Find where the given text appears and provide that cell's center as (x, y) coordinate. 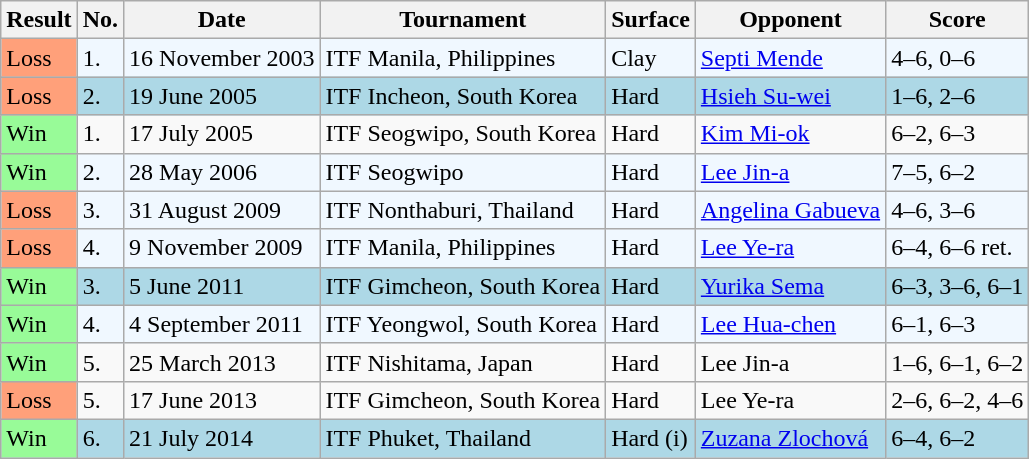
21 July 2014 (222, 438)
19 June 2005 (222, 96)
Hard (i) (651, 438)
ITF Nonthaburi, Thailand (463, 210)
6–3, 3–6, 6–1 (958, 286)
Clay (651, 58)
Lee Hua-chen (790, 324)
6. (100, 438)
Opponent (790, 20)
Yurika Sema (790, 286)
17 July 2005 (222, 134)
Score (958, 20)
25 March 2013 (222, 362)
6–1, 6–3 (958, 324)
4–6, 0–6 (958, 58)
ITF Seogwipo, South Korea (463, 134)
ITF Incheon, South Korea (463, 96)
Surface (651, 20)
Kim Mi-ok (790, 134)
17 June 2013 (222, 400)
4–6, 3–6 (958, 210)
6–4, 6–2 (958, 438)
ITF Yeongwol, South Korea (463, 324)
1–6, 6–1, 6–2 (958, 362)
Septi Mende (790, 58)
ITF Nishitama, Japan (463, 362)
7–5, 6–2 (958, 172)
2–6, 6–2, 4–6 (958, 400)
Date (222, 20)
31 August 2009 (222, 210)
1–6, 2–6 (958, 96)
16 November 2003 (222, 58)
6–4, 6–6 ret. (958, 248)
9 November 2009 (222, 248)
Angelina Gabueva (790, 210)
ITF Seogwipo (463, 172)
4 September 2011 (222, 324)
28 May 2006 (222, 172)
5 June 2011 (222, 286)
Result (39, 20)
No. (100, 20)
Zuzana Zlochová (790, 438)
ITF Phuket, Thailand (463, 438)
6–2, 6–3 (958, 134)
Hsieh Su-wei (790, 96)
Tournament (463, 20)
